Return the [X, Y] coordinate for the center point of the cell that contains the specified text.  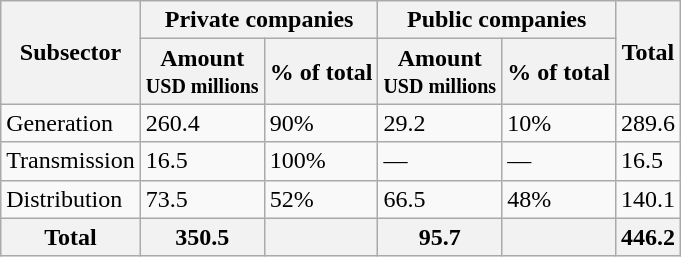
289.6 [648, 123]
140.1 [648, 199]
100% [321, 161]
66.5 [440, 199]
Generation [71, 123]
10% [559, 123]
Distribution [71, 199]
95.7 [440, 237]
260.4 [202, 123]
350.5 [202, 237]
73.5 [202, 199]
52% [321, 199]
446.2 [648, 237]
Private companies [259, 20]
29.2 [440, 123]
90% [321, 123]
Subsector [71, 52]
48% [559, 199]
Public companies [497, 20]
Transmission [71, 161]
